From the cell containing the given text, extract its center point as [x, y] coordinate. 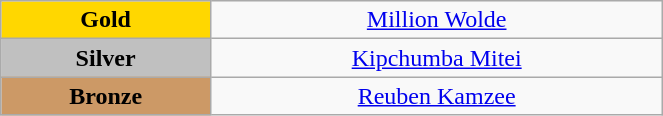
Silver [106, 58]
Reuben Kamzee [436, 96]
Gold [106, 20]
Kipchumba Mitei [436, 58]
Bronze [106, 96]
Million Wolde [436, 20]
